Return the [X, Y] coordinate for the center point of the cell that contains the specified text.  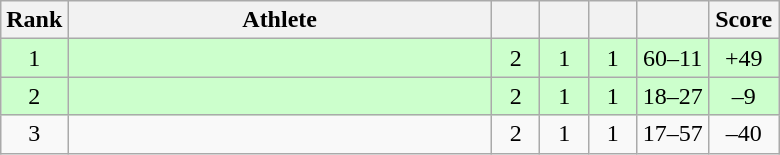
60–11 [672, 58]
Athlete [280, 20]
Rank [34, 20]
3 [34, 134]
–9 [744, 96]
Score [744, 20]
–40 [744, 134]
+49 [744, 58]
17–57 [672, 134]
18–27 [672, 96]
